Pinpoint the cell where the given text exists, returning its [X, Y] midpoint coordinate. 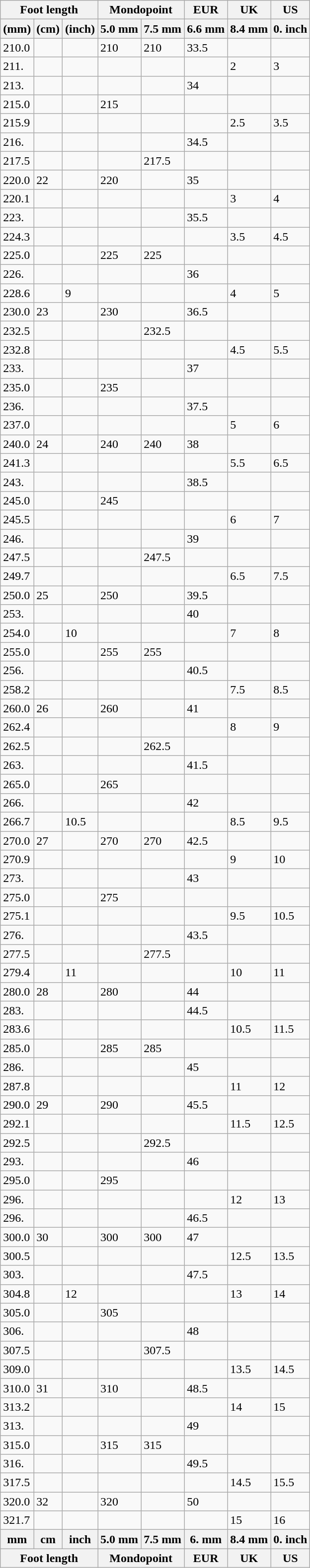
47 [206, 1237]
316. [17, 1464]
283.6 [17, 1029]
(mm) [17, 29]
300.0 [17, 1237]
283. [17, 1010]
28 [48, 992]
285.0 [17, 1048]
250 [119, 595]
25 [48, 595]
49.5 [206, 1464]
245 [119, 501]
250.0 [17, 595]
260.0 [17, 708]
42 [206, 803]
232.8 [17, 350]
42.5 [206, 841]
50 [206, 1502]
310.0 [17, 1388]
265 [119, 784]
275.0 [17, 897]
292.1 [17, 1124]
225.0 [17, 255]
22 [48, 180]
46.5 [206, 1218]
241.3 [17, 463]
47.5 [206, 1275]
2.5 [249, 123]
37.5 [206, 406]
34 [206, 85]
220.0 [17, 180]
295.0 [17, 1181]
35.5 [206, 217]
279.4 [17, 973]
30 [48, 1237]
6.6 mm [206, 29]
310 [119, 1388]
210.0 [17, 48]
44 [206, 992]
38 [206, 444]
320.0 [17, 1502]
276. [17, 935]
280.0 [17, 992]
286. [17, 1067]
305.0 [17, 1313]
23 [48, 312]
46 [206, 1162]
41.5 [206, 765]
2 [249, 66]
245.5 [17, 519]
(cm) [48, 29]
237.0 [17, 425]
226. [17, 274]
31 [48, 1388]
266. [17, 803]
293. [17, 1162]
27 [48, 841]
290.0 [17, 1105]
24 [48, 444]
215.0 [17, 104]
240.0 [17, 444]
258.2 [17, 690]
48.5 [206, 1388]
304.8 [17, 1294]
235 [119, 387]
265.0 [17, 784]
275.1 [17, 916]
224.3 [17, 237]
263. [17, 765]
26 [48, 708]
273. [17, 878]
39 [206, 538]
320 [119, 1502]
300.5 [17, 1256]
256. [17, 671]
(inch) [79, 29]
255.0 [17, 652]
32 [48, 1502]
6. mm [206, 1539]
mm [17, 1539]
41 [206, 708]
230 [119, 312]
315.0 [17, 1445]
43 [206, 878]
39.5 [206, 595]
280 [119, 992]
243. [17, 482]
245.0 [17, 501]
313.2 [17, 1407]
33.5 [206, 48]
275 [119, 897]
45.5 [206, 1105]
321.7 [17, 1520]
287.8 [17, 1086]
45 [206, 1067]
36 [206, 274]
228.6 [17, 293]
16 [290, 1520]
303. [17, 1275]
306. [17, 1331]
43.5 [206, 935]
37 [206, 369]
15.5 [290, 1483]
36.5 [206, 312]
270.0 [17, 841]
213. [17, 85]
313. [17, 1426]
290 [119, 1105]
223. [17, 217]
233. [17, 369]
220.1 [17, 198]
34.5 [206, 142]
49 [206, 1426]
216. [17, 142]
215 [119, 104]
cm [48, 1539]
235.0 [17, 387]
260 [119, 708]
295 [119, 1181]
38.5 [206, 482]
253. [17, 614]
211. [17, 66]
317.5 [17, 1483]
29 [48, 1105]
236. [17, 406]
40 [206, 614]
220 [119, 180]
305 [119, 1313]
266.7 [17, 821]
246. [17, 538]
309.0 [17, 1369]
230.0 [17, 312]
215.9 [17, 123]
inch [79, 1539]
254.0 [17, 633]
48 [206, 1331]
40.5 [206, 671]
44.5 [206, 1010]
249.7 [17, 576]
270.9 [17, 860]
262.4 [17, 727]
35 [206, 180]
